Capture the cell that displays the provided text and extract its [X, Y] central coordinate. 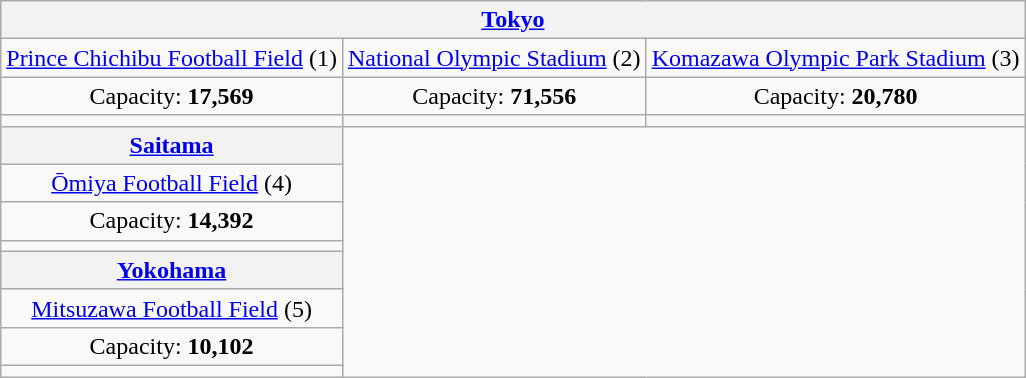
Capacity: 71,556 [494, 96]
Yokohama [172, 270]
Komazawa Olympic Park Stadium (3) [836, 58]
Capacity: 14,392 [172, 221]
Saitama [172, 145]
Prince Chichibu Football Field (1) [172, 58]
Capacity: 17,569 [172, 96]
Mitsuzawa Football Field (5) [172, 308]
National Olympic Stadium (2) [494, 58]
Ōmiya Football Field (4) [172, 183]
Capacity: 20,780 [836, 96]
Capacity: 10,102 [172, 346]
Tokyo [513, 20]
